Extract the (x, y) coordinate from the center of the cell holding the provided text.  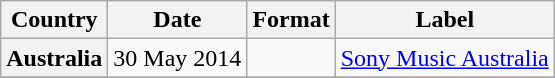
Label (444, 20)
Sony Music Australia (444, 58)
Country (54, 20)
Format (291, 20)
30 May 2014 (178, 58)
Date (178, 20)
Australia (54, 58)
